Pinpoint the cell where the given text exists, returning its [x, y] midpoint coordinate. 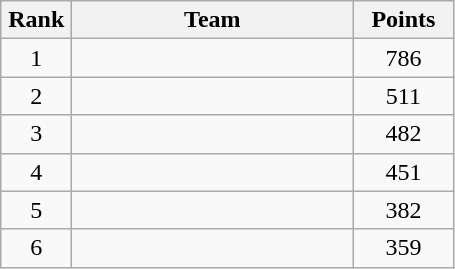
Rank [36, 20]
511 [404, 96]
Points [404, 20]
359 [404, 248]
3 [36, 134]
Team [212, 20]
2 [36, 96]
1 [36, 58]
6 [36, 248]
5 [36, 210]
482 [404, 134]
382 [404, 210]
451 [404, 172]
4 [36, 172]
786 [404, 58]
